From the cell containing the given text, extract its center point as [x, y] coordinate. 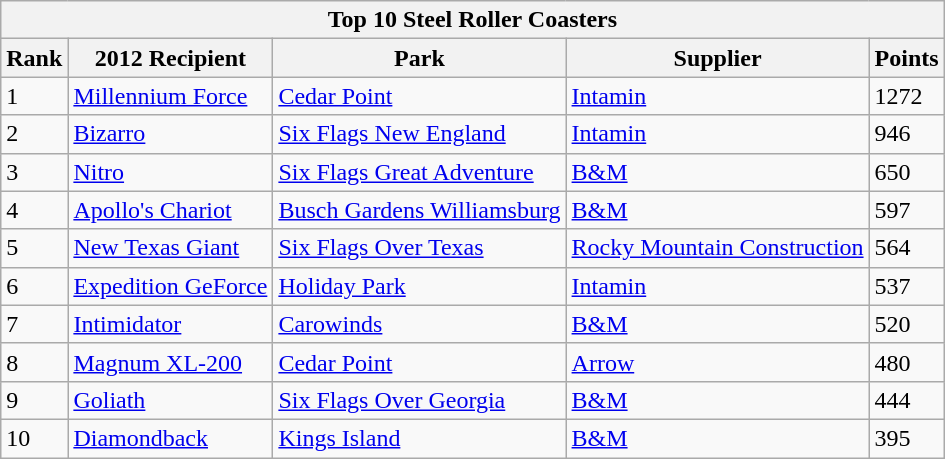
2 [34, 134]
Goliath [170, 400]
Millennium Force [170, 96]
395 [906, 438]
2012 Recipient [170, 58]
597 [906, 210]
Park [420, 58]
Rocky Mountain Construction [718, 248]
Diamondback [170, 438]
Points [906, 58]
Apollo's Chariot [170, 210]
Bizarro [170, 134]
New Texas Giant [170, 248]
Six Flags Over Georgia [420, 400]
520 [906, 324]
Kings Island [420, 438]
Arrow [718, 362]
650 [906, 172]
3 [34, 172]
10 [34, 438]
7 [34, 324]
5 [34, 248]
Six Flags Great Adventure [420, 172]
Six Flags New England [420, 134]
Six Flags Over Texas [420, 248]
4 [34, 210]
537 [906, 286]
946 [906, 134]
564 [906, 248]
Rank [34, 58]
444 [906, 400]
Magnum XL-200 [170, 362]
Busch Gardens Williamsburg [420, 210]
Nitro [170, 172]
Expedition GeForce [170, 286]
Top 10 Steel Roller Coasters [472, 20]
1 [34, 96]
1272 [906, 96]
Intimidator [170, 324]
8 [34, 362]
Supplier [718, 58]
Carowinds [420, 324]
480 [906, 362]
Holiday Park [420, 286]
6 [34, 286]
9 [34, 400]
